Return the [x, y] coordinate for the center point of the cell that contains the specified text.  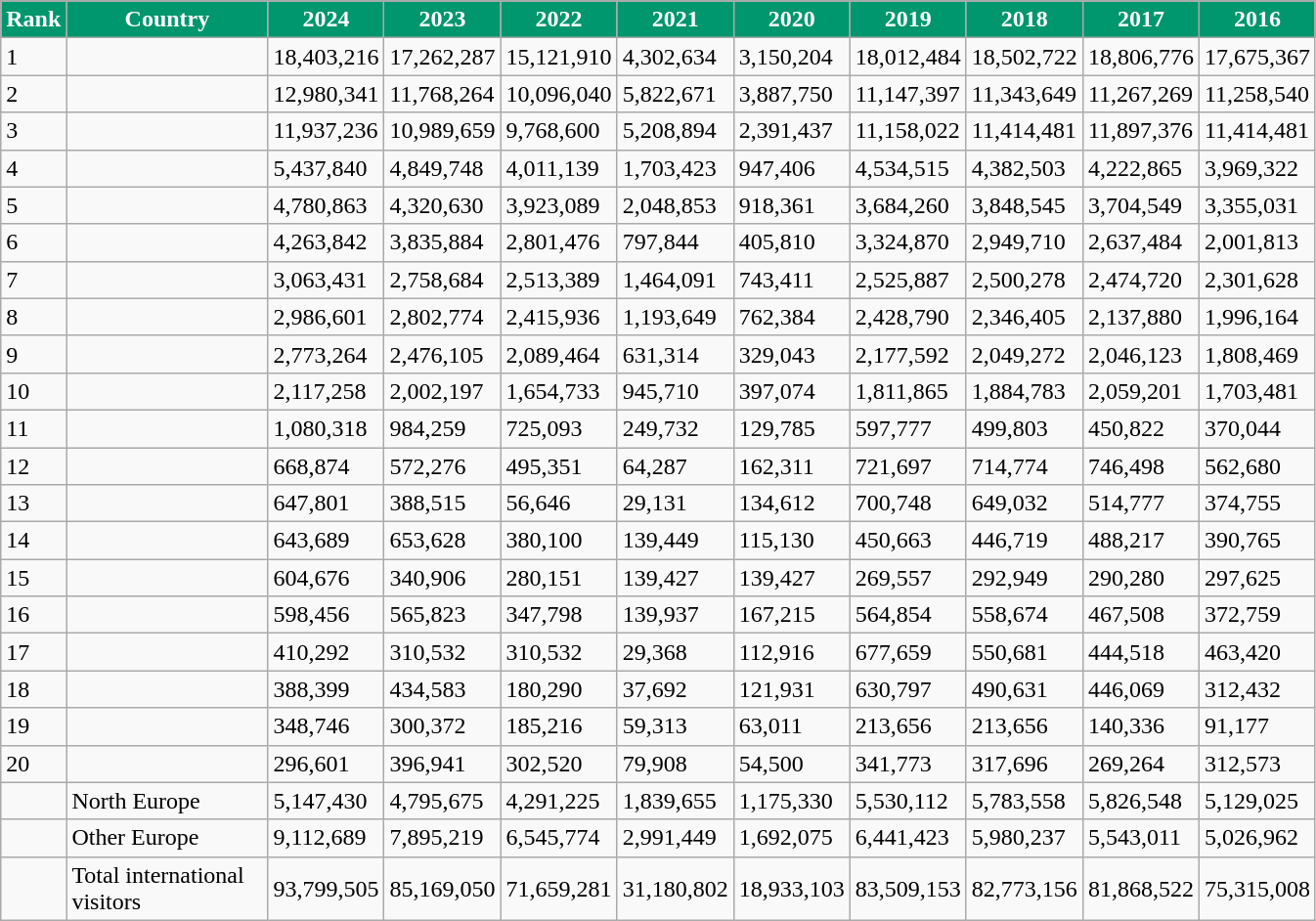
18,502,722 [1025, 57]
329,043 [792, 354]
5,530,112 [907, 801]
2,637,484 [1140, 242]
4,534,515 [907, 168]
115,130 [792, 541]
2016 [1257, 20]
129,785 [792, 428]
463,420 [1257, 652]
2,802,774 [442, 317]
5,826,548 [1140, 801]
18,806,776 [1140, 57]
2,801,476 [559, 242]
269,557 [907, 578]
668,874 [327, 466]
185,216 [559, 726]
390,765 [1257, 541]
598,456 [327, 615]
2,513,389 [559, 280]
2,415,936 [559, 317]
347,798 [559, 615]
1,464,091 [675, 280]
4,263,842 [327, 242]
450,822 [1140, 428]
2,476,105 [442, 354]
317,696 [1025, 764]
11,937,236 [327, 131]
18 [33, 689]
374,755 [1257, 504]
7,895,219 [442, 838]
3,835,884 [442, 242]
647,801 [327, 504]
550,681 [1025, 652]
410,292 [327, 652]
597,777 [907, 428]
947,406 [792, 168]
2,986,601 [327, 317]
54,500 [792, 764]
5,822,671 [675, 94]
340,906 [442, 578]
649,032 [1025, 504]
797,844 [675, 242]
380,100 [559, 541]
9 [33, 354]
18,933,103 [792, 888]
630,797 [907, 689]
4,291,225 [559, 801]
Rank [33, 20]
2022 [559, 20]
2018 [1025, 20]
11,267,269 [1140, 94]
2,428,790 [907, 317]
82,773,156 [1025, 888]
Country [167, 20]
312,573 [1257, 764]
17,675,367 [1257, 57]
446,069 [1140, 689]
3,887,750 [792, 94]
180,290 [559, 689]
746,498 [1140, 466]
6,441,423 [907, 838]
3,324,870 [907, 242]
2,177,592 [907, 354]
467,508 [1140, 615]
341,773 [907, 764]
4,222,865 [1140, 168]
10,989,659 [442, 131]
370,044 [1257, 428]
3,355,031 [1257, 205]
397,074 [792, 391]
29,368 [675, 652]
2017 [1140, 20]
17 [33, 652]
388,399 [327, 689]
12,980,341 [327, 94]
4,780,863 [327, 205]
290,280 [1140, 578]
5,437,840 [327, 168]
2,301,628 [1257, 280]
3,923,089 [559, 205]
1,839,655 [675, 801]
490,631 [1025, 689]
3,969,322 [1257, 168]
2021 [675, 20]
7 [33, 280]
11,158,022 [907, 131]
56,646 [559, 504]
2,991,449 [675, 838]
2023 [442, 20]
140,336 [1140, 726]
139,449 [675, 541]
1 [33, 57]
81,868,522 [1140, 888]
2,758,684 [442, 280]
2,046,123 [1140, 354]
296,601 [327, 764]
15 [33, 578]
1,703,481 [1257, 391]
604,676 [327, 578]
312,432 [1257, 689]
4,382,503 [1025, 168]
2,773,264 [327, 354]
91,177 [1257, 726]
9,768,600 [559, 131]
434,583 [442, 689]
5,129,025 [1257, 801]
17,262,287 [442, 57]
5,783,558 [1025, 801]
1,193,649 [675, 317]
71,659,281 [559, 888]
446,719 [1025, 541]
11,897,376 [1140, 131]
Total international visitors [167, 888]
Other Europe [167, 838]
11,147,397 [907, 94]
11,258,540 [1257, 94]
2,474,720 [1140, 280]
37,692 [675, 689]
10,096,040 [559, 94]
269,264 [1140, 764]
14 [33, 541]
2020 [792, 20]
North Europe [167, 801]
11,343,649 [1025, 94]
1,080,318 [327, 428]
396,941 [442, 764]
63,011 [792, 726]
488,217 [1140, 541]
112,916 [792, 652]
643,689 [327, 541]
11,768,264 [442, 94]
10 [33, 391]
562,680 [1257, 466]
2,525,887 [907, 280]
2,117,258 [327, 391]
5,208,894 [675, 131]
984,259 [442, 428]
743,411 [792, 280]
450,663 [907, 541]
12 [33, 466]
2,391,437 [792, 131]
2,346,405 [1025, 317]
918,361 [792, 205]
2019 [907, 20]
3,150,204 [792, 57]
514,777 [1140, 504]
292,949 [1025, 578]
700,748 [907, 504]
677,659 [907, 652]
16 [33, 615]
495,351 [559, 466]
945,710 [675, 391]
20 [33, 764]
5,543,011 [1140, 838]
11 [33, 428]
83,509,153 [907, 888]
1,996,164 [1257, 317]
162,311 [792, 466]
2 [33, 94]
85,169,050 [442, 888]
499,803 [1025, 428]
631,314 [675, 354]
4,320,630 [442, 205]
18,403,216 [327, 57]
3,684,260 [907, 205]
4,849,748 [442, 168]
167,215 [792, 615]
6 [33, 242]
1,654,733 [559, 391]
1,703,423 [675, 168]
2,500,278 [1025, 280]
5,147,430 [327, 801]
444,518 [1140, 652]
3,063,431 [327, 280]
18,012,484 [907, 57]
762,384 [792, 317]
348,746 [327, 726]
4,302,634 [675, 57]
15,121,910 [559, 57]
280,151 [559, 578]
565,823 [442, 615]
79,908 [675, 764]
59,313 [675, 726]
2,137,880 [1140, 317]
558,674 [1025, 615]
572,276 [442, 466]
3,848,545 [1025, 205]
31,180,802 [675, 888]
4,795,675 [442, 801]
139,937 [675, 615]
249,732 [675, 428]
13 [33, 504]
75,315,008 [1257, 888]
19 [33, 726]
3,704,549 [1140, 205]
5,980,237 [1025, 838]
5 [33, 205]
714,774 [1025, 466]
1,692,075 [792, 838]
388,515 [442, 504]
134,612 [792, 504]
300,372 [442, 726]
302,520 [559, 764]
721,697 [907, 466]
93,799,505 [327, 888]
297,625 [1257, 578]
2,048,853 [675, 205]
2,949,710 [1025, 242]
2,002,197 [442, 391]
5,026,962 [1257, 838]
2,059,201 [1140, 391]
1,884,783 [1025, 391]
8 [33, 317]
2,049,272 [1025, 354]
2,089,464 [559, 354]
6,545,774 [559, 838]
1,175,330 [792, 801]
1,808,469 [1257, 354]
4,011,139 [559, 168]
725,093 [559, 428]
4 [33, 168]
29,131 [675, 504]
564,854 [907, 615]
121,931 [792, 689]
372,759 [1257, 615]
2,001,813 [1257, 242]
3 [33, 131]
64,287 [675, 466]
1,811,865 [907, 391]
653,628 [442, 541]
405,810 [792, 242]
9,112,689 [327, 838]
2024 [327, 20]
